Determine the (X, Y) coordinate at the center of the cell enclosing the given text.  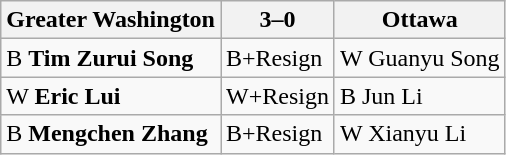
B Mengchen Zhang (111, 134)
3–0 (277, 20)
W Xianyu Li (420, 134)
W+Resign (277, 96)
Ottawa (420, 20)
B Jun Li (420, 96)
B Tim Zurui Song (111, 58)
W Eric Lui (111, 96)
W Guanyu Song (420, 58)
Greater Washington (111, 20)
